Locate the cell with the specified text and output its (X, Y) center coordinate. 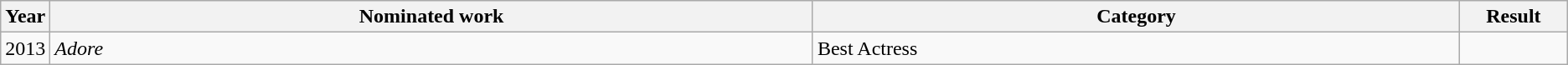
Category (1136, 17)
Result (1514, 17)
2013 (25, 48)
Nominated work (432, 17)
Adore (432, 48)
Best Actress (1136, 48)
Year (25, 17)
